Identify which cell holds the provided text, then report its [x, y] central coordinate. 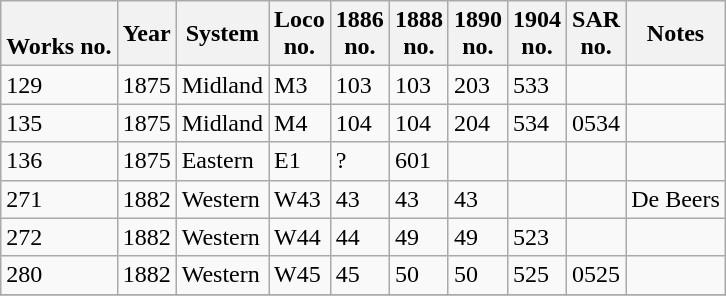
136 [59, 161]
533 [536, 85]
44 [360, 237]
534 [536, 123]
525 [536, 275]
De Beers [676, 199]
129 [59, 85]
1886no. [360, 34]
45 [360, 275]
W45 [300, 275]
280 [59, 275]
135 [59, 123]
W43 [300, 199]
System [222, 34]
Notes [676, 34]
Year [146, 34]
Eastern [222, 161]
1890no. [478, 34]
272 [59, 237]
M3 [300, 85]
271 [59, 199]
0525 [596, 275]
601 [418, 161]
Works no. [59, 34]
1888no. [418, 34]
523 [536, 237]
? [360, 161]
M4 [300, 123]
1904no. [536, 34]
SARno. [596, 34]
W44 [300, 237]
E1 [300, 161]
0534 [596, 123]
204 [478, 123]
203 [478, 85]
Locono. [300, 34]
